Output the (x, y) coordinate of the center of the cell containing the given text.  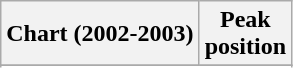
Peakposition (245, 34)
Chart (2002-2003) (100, 34)
